Find where the given text appears and provide that cell's center as [x, y] coordinate. 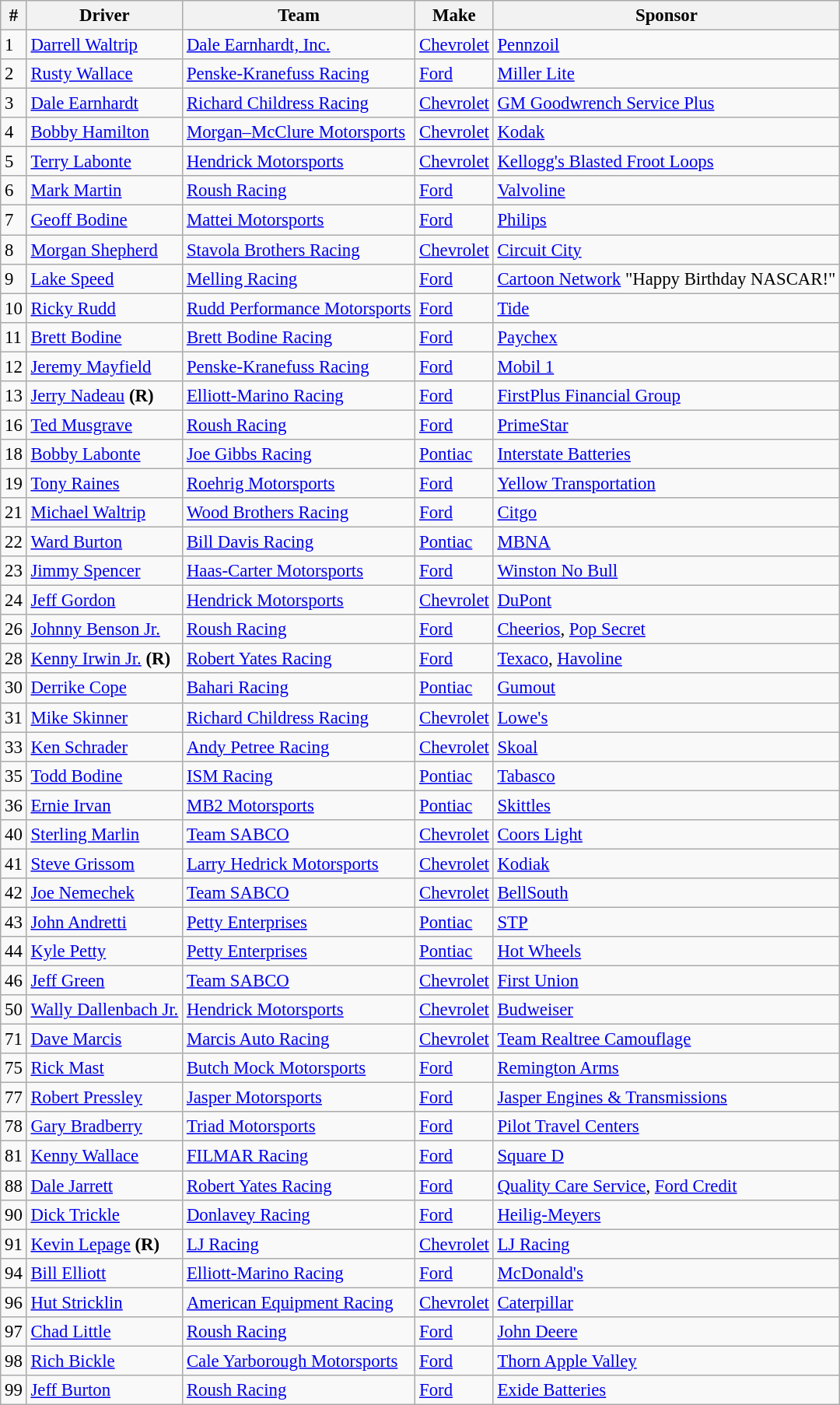
John Andretti [104, 922]
Stavola Brothers Racing [299, 250]
Texaco, Havoline [667, 659]
33 [14, 747]
46 [14, 981]
Jasper Engines & Transmissions [667, 1098]
97 [14, 1332]
Pennzoil [667, 45]
35 [14, 776]
Mattei Motorsports [299, 220]
Roehrig Motorsports [299, 483]
75 [14, 1068]
Morgan Shepherd [104, 250]
Jeff Burton [104, 1390]
GM Goodwrench Service Plus [667, 103]
96 [14, 1302]
22 [14, 542]
Todd Bodine [104, 776]
Rich Bickle [104, 1361]
11 [14, 337]
Kenny Wallace [104, 1156]
Team Realtree Camouflage [667, 1039]
5 [14, 162]
John Deere [667, 1332]
FILMAR Racing [299, 1156]
Mobil 1 [667, 366]
MBNA [667, 542]
Ward Burton [104, 542]
41 [14, 864]
30 [14, 688]
Ernie Irvan [104, 805]
Butch Mock Motorsports [299, 1068]
Kyle Petty [104, 951]
Kodiak [667, 864]
Hut Stricklin [104, 1302]
Joe Gibbs Racing [299, 454]
Bahari Racing [299, 688]
Sponsor [667, 16]
Skittles [667, 805]
Dale Earnhardt [104, 103]
Morgan–McClure Motorsports [299, 132]
Quality Care Service, Ford Credit [667, 1186]
Melling Racing [299, 279]
2 [14, 74]
91 [14, 1244]
Mark Martin [104, 191]
DuPont [667, 601]
Gumout [667, 688]
Dave Marcis [104, 1039]
23 [14, 571]
Thorn Apple Valley [667, 1361]
18 [14, 454]
American Equipment Racing [299, 1302]
Terry Labonte [104, 162]
8 [14, 250]
Jeff Green [104, 981]
Ken Schrader [104, 747]
Remington Arms [667, 1068]
Yellow Transportation [667, 483]
Wally Dallenbach Jr. [104, 1010]
Tide [667, 308]
Interstate Batteries [667, 454]
90 [14, 1214]
Dale Jarrett [104, 1186]
Cartoon Network "Happy Birthday NASCAR!" [667, 279]
Caterpillar [667, 1302]
Wood Brothers Racing [299, 513]
Driver [104, 16]
94 [14, 1273]
Darrell Waltrip [104, 45]
78 [14, 1127]
1 [14, 45]
Gary Bradberry [104, 1127]
Lowe's [667, 717]
Citgo [667, 513]
Tabasco [667, 776]
Donlavey Racing [299, 1214]
13 [14, 396]
Dale Earnhardt, Inc. [299, 45]
Lake Speed [104, 279]
Triad Motorsports [299, 1127]
MB2 Motorsports [299, 805]
# [14, 16]
Tony Raines [104, 483]
Heilig-Meyers [667, 1214]
Mike Skinner [104, 717]
Jasper Motorsports [299, 1098]
ISM Racing [299, 776]
Steve Grissom [104, 864]
Exide Batteries [667, 1390]
98 [14, 1361]
Pilot Travel Centers [667, 1127]
99 [14, 1390]
4 [14, 132]
Kenny Irwin Jr. (R) [104, 659]
Robert Pressley [104, 1098]
Philips [667, 220]
Sterling Marlin [104, 835]
Hot Wheels [667, 951]
36 [14, 805]
Winston No Bull [667, 571]
Make [454, 16]
42 [14, 893]
PrimeStar [667, 425]
10 [14, 308]
Bill Elliott [104, 1273]
Ricky Rudd [104, 308]
21 [14, 513]
STP [667, 922]
3 [14, 103]
Skoal [667, 747]
Jerry Nadeau (R) [104, 396]
Chad Little [104, 1332]
Rudd Performance Motorsports [299, 308]
Geoff Bodine [104, 220]
Square D [667, 1156]
16 [14, 425]
First Union [667, 981]
Larry Hedrick Motorsports [299, 864]
Marcis Auto Racing [299, 1039]
6 [14, 191]
77 [14, 1098]
88 [14, 1186]
71 [14, 1039]
43 [14, 922]
Andy Petree Racing [299, 747]
Haas-Carter Motorsports [299, 571]
Derrike Cope [104, 688]
Cheerios, Pop Secret [667, 629]
9 [14, 279]
Ted Musgrave [104, 425]
Circuit City [667, 250]
19 [14, 483]
Kevin Lepage (R) [104, 1244]
Dick Trickle [104, 1214]
BellSouth [667, 893]
Jeff Gordon [104, 601]
Joe Nemechek [104, 893]
Brett Bodine Racing [299, 337]
Bobby Hamilton [104, 132]
Kodak [667, 132]
28 [14, 659]
Johnny Benson Jr. [104, 629]
26 [14, 629]
Kellogg's Blasted Froot Loops [667, 162]
Brett Bodine [104, 337]
44 [14, 951]
50 [14, 1010]
7 [14, 220]
Jimmy Spencer [104, 571]
Rusty Wallace [104, 74]
Bobby Labonte [104, 454]
McDonald's [667, 1273]
Bill Davis Racing [299, 542]
24 [14, 601]
Rick Mast [104, 1068]
81 [14, 1156]
Budweiser [667, 1010]
31 [14, 717]
Team [299, 16]
40 [14, 835]
Michael Waltrip [104, 513]
Jeremy Mayfield [104, 366]
Coors Light [667, 835]
Valvoline [667, 191]
Paychex [667, 337]
Miller Lite [667, 74]
Cale Yarborough Motorsports [299, 1361]
FirstPlus Financial Group [667, 396]
12 [14, 366]
